Output the (X, Y) coordinate of the center of the cell containing the given text.  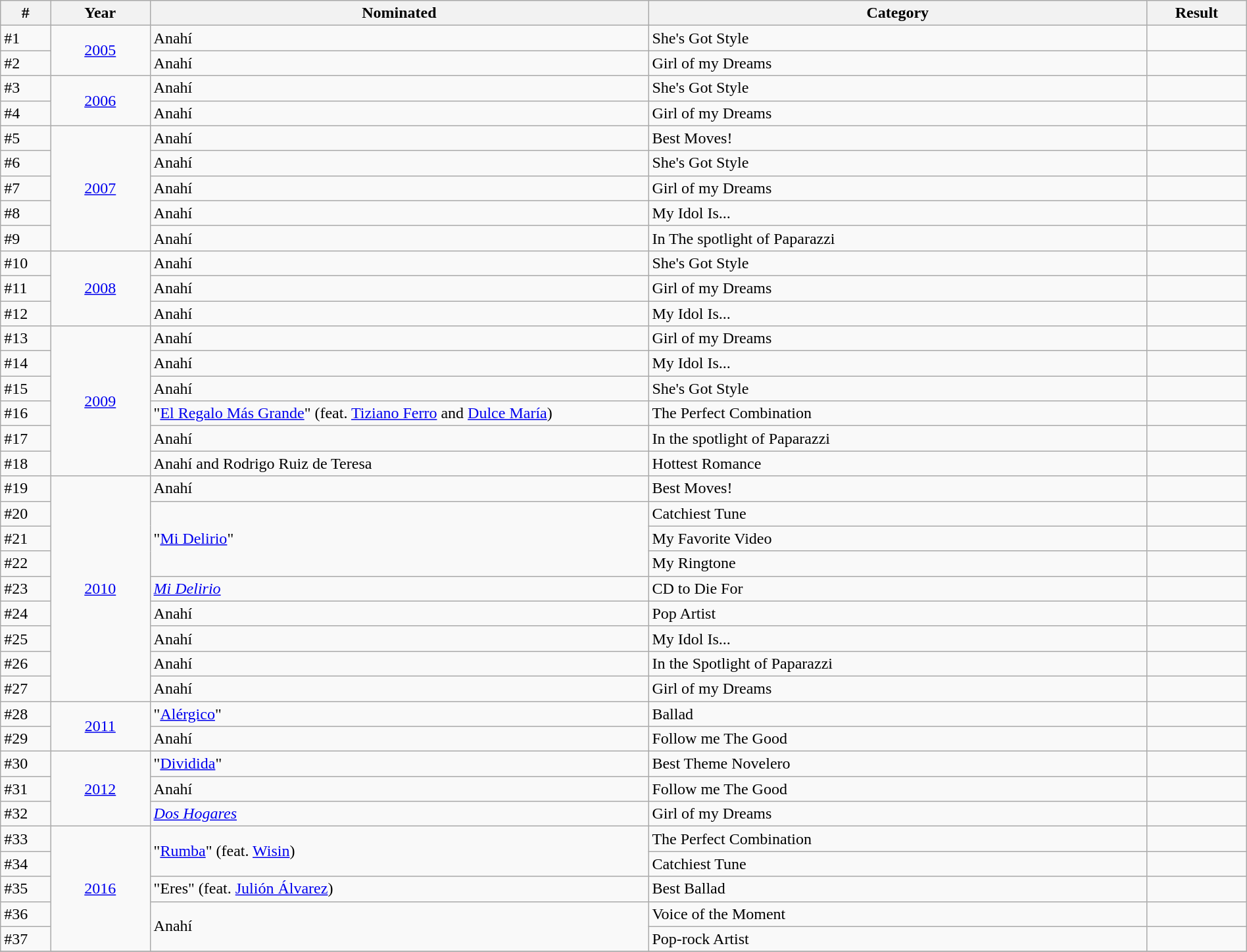
#36 (26, 914)
2008 (100, 288)
#14 (26, 364)
"Alérgico" (399, 713)
My Favorite Video (898, 538)
"Eres" (feat. Julión Álvarez) (399, 889)
#35 (26, 889)
#18 (26, 464)
Year (100, 13)
#21 (26, 538)
In The spotlight of Paparazzi (898, 238)
2007 (100, 188)
#2 (26, 63)
Ballad (898, 713)
2016 (100, 889)
"Mi Delirio" (399, 538)
#31 (26, 789)
#7 (26, 188)
Anahí and Rodrigo Ruiz de Teresa (399, 464)
Voice of the Moment (898, 914)
#28 (26, 713)
#16 (26, 414)
#34 (26, 864)
Pop-rock Artist (898, 939)
Result (1197, 13)
In the Spotlight of Paparazzi (898, 663)
#13 (26, 339)
#11 (26, 288)
Best Ballad (898, 889)
2012 (100, 789)
#23 (26, 588)
#12 (26, 314)
#8 (26, 213)
Hottest Romance (898, 464)
#15 (26, 389)
#17 (26, 439)
#22 (26, 563)
In the spotlight of Paparazzi (898, 439)
Mi Delirio (399, 588)
"Dividida" (399, 764)
#1 (26, 38)
#25 (26, 638)
2005 (100, 51)
#20 (26, 513)
#27 (26, 688)
Category (898, 13)
#26 (26, 663)
#3 (26, 88)
"Rumba" (feat. Wisin) (399, 851)
"El Regalo Más Grande" (feat. Tiziano Ferro and Dulce María) (399, 414)
#32 (26, 814)
Best Theme Novelero (898, 764)
#29 (26, 739)
#5 (26, 138)
#33 (26, 839)
My Ringtone (898, 563)
2009 (100, 401)
2006 (100, 101)
# (26, 13)
CD to Die For (898, 588)
#37 (26, 939)
#9 (26, 238)
Nominated (399, 13)
#19 (26, 488)
2011 (100, 726)
#6 (26, 163)
#10 (26, 263)
2010 (100, 589)
#24 (26, 613)
#30 (26, 764)
#4 (26, 113)
Pop Artist (898, 613)
Dos Hogares (399, 814)
